Locate the cell with the specified text and output its [X, Y] center coordinate. 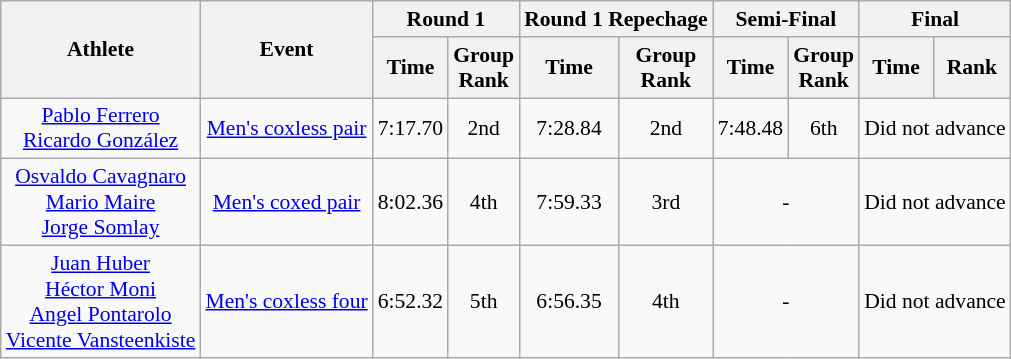
Osvaldo CavagnaroMario MaireJorge Somlay [101, 202]
Men's coxless pair [286, 128]
7:17.70 [410, 128]
Pablo FerreroRicardo González [101, 128]
Final [935, 19]
Men's coxed pair [286, 202]
Men's coxless four [286, 302]
Event [286, 50]
7:59.33 [569, 202]
Round 1 Repechage [616, 19]
6:52.32 [410, 302]
5th [484, 302]
Athlete [101, 50]
Round 1 [446, 19]
8:02.36 [410, 202]
7:48.48 [750, 128]
Semi-Final [786, 19]
6:56.35 [569, 302]
Rank [972, 68]
3rd [666, 202]
Juan HuberHéctor MoniAngel PontaroloVicente Vansteenkiste [101, 302]
7:28.84 [569, 128]
6th [824, 128]
